Detect which cell encompasses the target text, then output its [x, y] center coordinate. 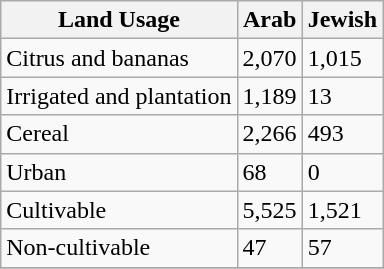
1,189 [270, 96]
1,521 [342, 210]
Non-cultivable [119, 248]
Urban [119, 172]
0 [342, 172]
Arab [270, 20]
2,266 [270, 134]
Irrigated and plantation [119, 96]
47 [270, 248]
68 [270, 172]
5,525 [270, 210]
57 [342, 248]
Cultivable [119, 210]
Jewish [342, 20]
1,015 [342, 58]
13 [342, 96]
2,070 [270, 58]
Citrus and bananas [119, 58]
493 [342, 134]
Cereal [119, 134]
Land Usage [119, 20]
